Determine the [x, y] coordinate at the center of the cell enclosing the given text.  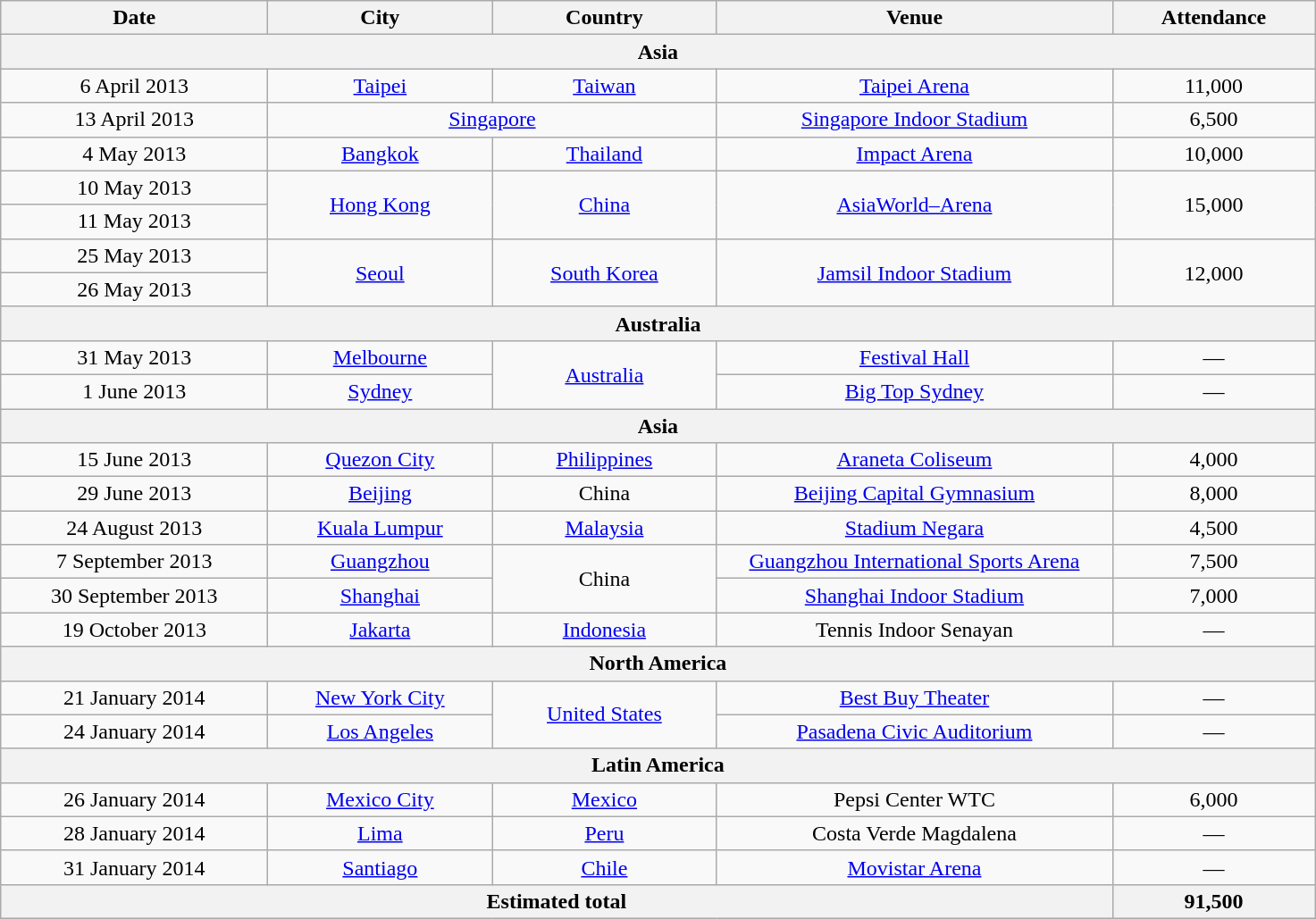
Taiwan [604, 86]
Singapore Indoor Stadium [915, 120]
Pasadena Civic Auditorium [915, 731]
Melbourne [381, 357]
91,500 [1213, 901]
Philippines [604, 460]
Seoul [381, 272]
26 May 2013 [134, 289]
Quezon City [381, 460]
24 January 2014 [134, 731]
Kuala Lumpur [381, 528]
Date [134, 18]
South Korea [604, 272]
6,000 [1213, 799]
Mexico [604, 799]
Peru [604, 833]
United States [604, 714]
11,000 [1213, 86]
Sydney [381, 391]
New York City [381, 698]
Bangkok [381, 154]
Araneta Coliseum [915, 460]
Best Buy Theater [915, 698]
Mexico City [381, 799]
Guangzhou [381, 562]
10 May 2013 [134, 188]
Estimated total [557, 901]
11 May 2013 [134, 221]
Shanghai [381, 596]
Malaysia [604, 528]
Jamsil Indoor Stadium [915, 272]
Latin America [658, 765]
Tennis Indoor Senayan [915, 630]
Taipei [381, 86]
6 April 2013 [134, 86]
Venue [915, 18]
Impact Arena [915, 154]
1 June 2013 [134, 391]
12,000 [1213, 272]
Jakarta [381, 630]
Santiago [381, 867]
7 September 2013 [134, 562]
Shanghai Indoor Stadium [915, 596]
Pepsi Center WTC [915, 799]
13 April 2013 [134, 120]
Lima [381, 833]
Singapore [492, 120]
Beijing [381, 494]
Taipei Arena [915, 86]
31 January 2014 [134, 867]
Stadium Negara [915, 528]
19 October 2013 [134, 630]
Beijing Capital Gymnasium [915, 494]
AsiaWorld–Arena [915, 205]
Costa Verde Magdalena [915, 833]
Big Top Sydney [915, 391]
Chile [604, 867]
28 January 2014 [134, 833]
6,500 [1213, 120]
Festival Hall [915, 357]
4,500 [1213, 528]
Guangzhou International Sports Arena [915, 562]
7,000 [1213, 596]
15,000 [1213, 205]
24 August 2013 [134, 528]
Los Angeles [381, 731]
25 May 2013 [134, 255]
Country [604, 18]
8,000 [1213, 494]
31 May 2013 [134, 357]
4 May 2013 [134, 154]
Hong Kong [381, 205]
30 September 2013 [134, 596]
North America [658, 664]
15 June 2013 [134, 460]
4,000 [1213, 460]
29 June 2013 [134, 494]
Movistar Arena [915, 867]
Indonesia [604, 630]
10,000 [1213, 154]
Attendance [1213, 18]
Thailand [604, 154]
26 January 2014 [134, 799]
City [381, 18]
21 January 2014 [134, 698]
7,500 [1213, 562]
